Return [X, Y] of the center of cell containing provided text 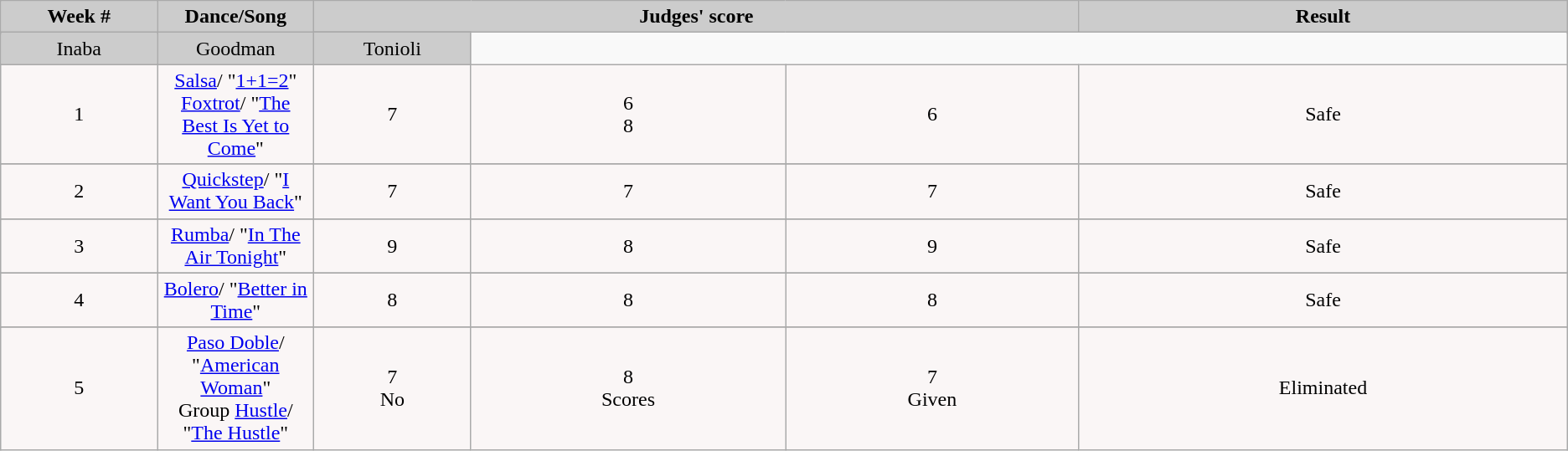
Paso Doble/ "American Woman" Group Hustle/ "The Hustle" [236, 388]
Tonioli [392, 49]
Judges' score [697, 17]
8 Scores [628, 388]
1 [79, 114]
Eliminated [1323, 388]
4 [79, 300]
6 [932, 114]
Bolero/ "Better in Time" [236, 300]
Result [1323, 17]
Salsa/ "1+1=2"Foxtrot/ "The Best Is Yet to Come" [236, 114]
Week # [79, 17]
Goodman [236, 49]
7 No [392, 388]
Dance/Song [236, 17]
7 Given [932, 388]
68 [628, 114]
Quickstep/ "I Want You Back" [236, 191]
Rumba/ "In The Air Tonight" [236, 246]
3 [79, 246]
Inaba [79, 49]
2 [79, 191]
5 [79, 388]
